Return (X, Y) of the center of cell containing provided text 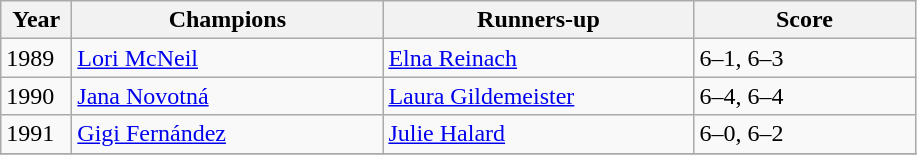
Julie Halard (538, 134)
1990 (36, 96)
Score (804, 20)
Laura Gildemeister (538, 96)
Champions (228, 20)
1989 (36, 58)
Runners-up (538, 20)
1991 (36, 134)
Year (36, 20)
6–0, 6–2 (804, 134)
6–1, 6–3 (804, 58)
Elna Reinach (538, 58)
Gigi Fernández (228, 134)
6–4, 6–4 (804, 96)
Lori McNeil (228, 58)
Jana Novotná (228, 96)
